For the text-containing cell, return its midpoint in [x, y] coordinate format. 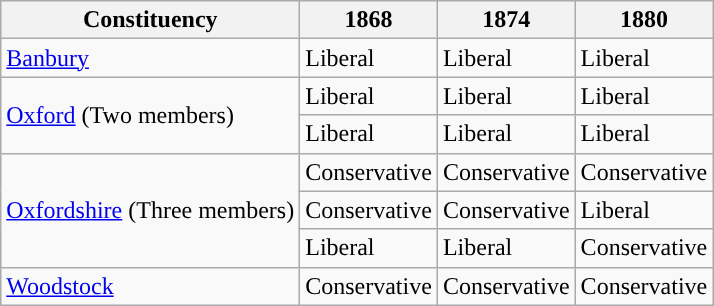
Oxfordshire (Three members) [150, 210]
Constituency [150, 20]
1874 [506, 20]
Woodstock [150, 286]
Oxford (Two members) [150, 115]
Banbury [150, 58]
1880 [644, 20]
1868 [369, 20]
